Locate the cell with the specified text and output its (x, y) center coordinate. 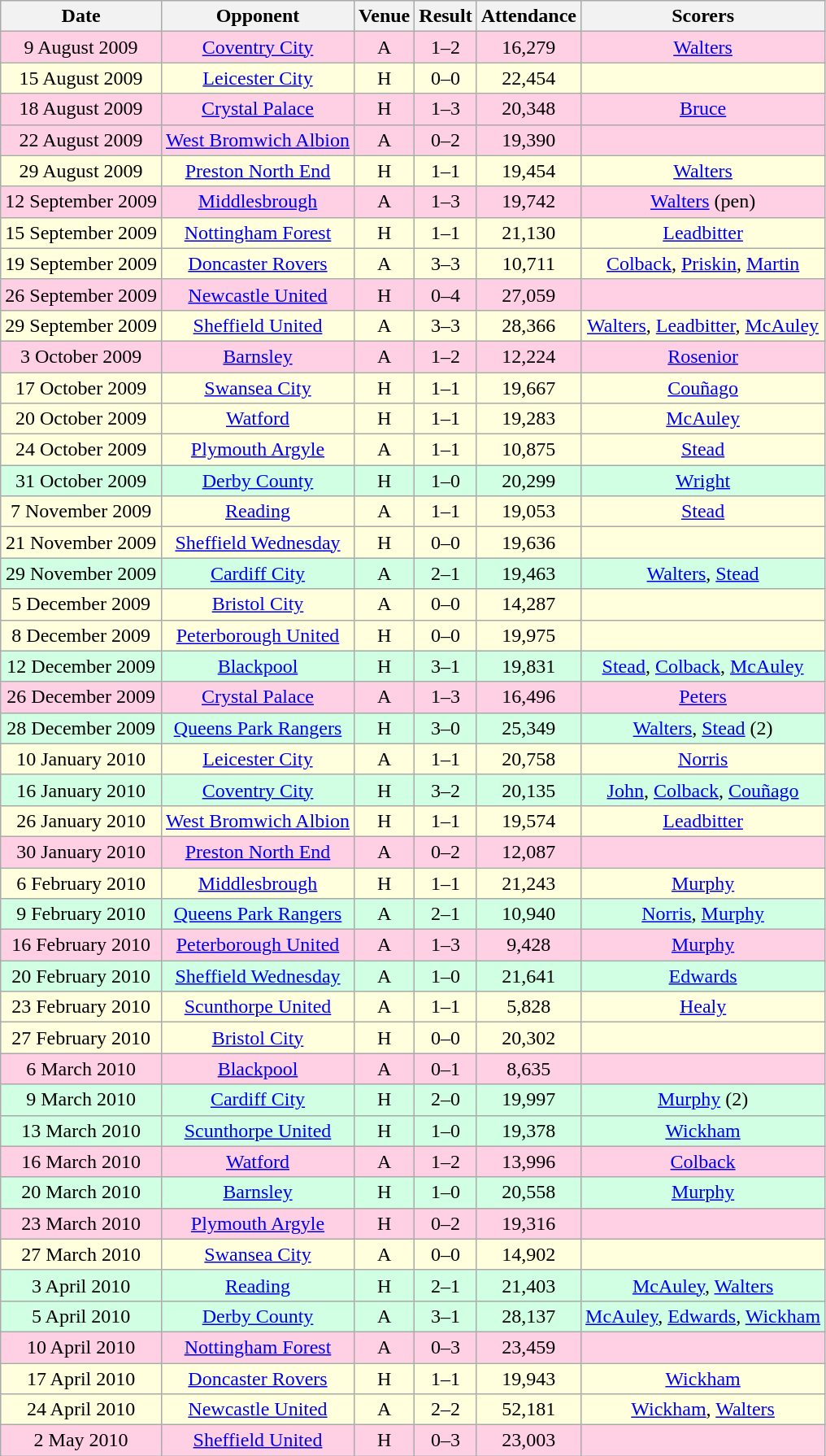
Walters, Stead (2) (703, 728)
20,299 (528, 481)
28,366 (528, 325)
Stead, Colback, McAuley (703, 666)
19,316 (528, 1223)
19,463 (528, 573)
Wickham, Walters (703, 1410)
24 October 2009 (81, 450)
5 December 2009 (81, 604)
27,059 (528, 294)
0–1 (446, 1069)
2–0 (446, 1100)
21,243 (528, 883)
21,403 (528, 1285)
12,224 (528, 356)
23 March 2010 (81, 1223)
10 April 2010 (81, 1347)
20,758 (528, 759)
7 November 2009 (81, 512)
9 August 2009 (81, 47)
24 April 2010 (81, 1410)
Walters, Stead (703, 573)
10,711 (528, 264)
Scorers (703, 16)
13,996 (528, 1162)
Couñago (703, 388)
19,636 (528, 543)
16 March 2010 (81, 1162)
18 August 2009 (81, 109)
22 August 2009 (81, 140)
19,378 (528, 1131)
27 February 2010 (81, 1038)
Colback, Priskin, Martin (703, 264)
Norris, Murphy (703, 914)
Healy (703, 1007)
Walters (pen) (703, 202)
29 September 2009 (81, 325)
3 April 2010 (81, 1285)
5,828 (528, 1007)
27 March 2010 (81, 1254)
20,302 (528, 1038)
23,459 (528, 1347)
10,875 (528, 450)
12 December 2009 (81, 666)
Colback (703, 1162)
15 August 2009 (81, 78)
6 March 2010 (81, 1069)
8,635 (528, 1069)
16 January 2010 (81, 790)
10,940 (528, 914)
Opponent (257, 16)
19,667 (528, 388)
14,287 (528, 604)
2–2 (446, 1410)
9 March 2010 (81, 1100)
23,003 (528, 1441)
Venue (385, 16)
15 September 2009 (81, 233)
3–2 (446, 790)
20 February 2010 (81, 976)
20 March 2010 (81, 1192)
Result (446, 16)
19,975 (528, 635)
19,574 (528, 821)
8 December 2009 (81, 635)
21,641 (528, 976)
19 September 2009 (81, 264)
19,390 (528, 140)
Murphy (2) (703, 1100)
9,428 (528, 945)
21,130 (528, 233)
Wright (703, 481)
16 February 2010 (81, 945)
28 December 2009 (81, 728)
Rosenior (703, 356)
3–0 (446, 728)
14,902 (528, 1254)
20,135 (528, 790)
Peters (703, 697)
McAuley, Edwards, Wickham (703, 1316)
McAuley, Walters (703, 1285)
52,181 (528, 1410)
19,454 (528, 171)
20,558 (528, 1192)
20,348 (528, 109)
19,831 (528, 666)
19,283 (528, 419)
29 August 2009 (81, 171)
25,349 (528, 728)
13 March 2010 (81, 1131)
16,496 (528, 697)
Date (81, 16)
3 October 2009 (81, 356)
12,087 (528, 852)
Attendance (528, 16)
20 October 2009 (81, 419)
28,137 (528, 1316)
17 October 2009 (81, 388)
Norris (703, 759)
2 May 2010 (81, 1441)
John, Colback, Couñago (703, 790)
31 October 2009 (81, 481)
19,742 (528, 202)
9 February 2010 (81, 914)
17 April 2010 (81, 1379)
6 February 2010 (81, 883)
19,943 (528, 1379)
19,053 (528, 512)
10 January 2010 (81, 759)
22,454 (528, 78)
16,279 (528, 47)
21 November 2009 (81, 543)
Walters, Leadbitter, McAuley (703, 325)
12 September 2009 (81, 202)
26 September 2009 (81, 294)
26 January 2010 (81, 821)
0–4 (446, 294)
Edwards (703, 976)
29 November 2009 (81, 573)
Bruce (703, 109)
26 December 2009 (81, 697)
19,997 (528, 1100)
5 April 2010 (81, 1316)
30 January 2010 (81, 852)
23 February 2010 (81, 1007)
McAuley (703, 419)
